Return the (x, y) coordinate for the center point of the cell that contains the specified text.  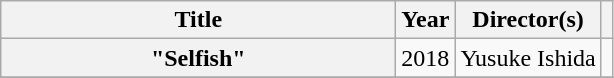
"Selfish" (198, 58)
Title (198, 20)
Director(s) (528, 20)
Year (426, 20)
2018 (426, 58)
Yusuke Ishida (528, 58)
